For the text-containing cell, return its midpoint in (X, Y) coordinate format. 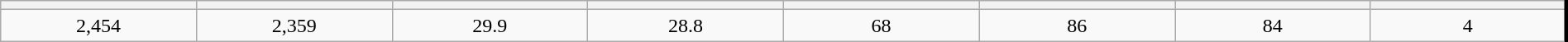
28.8 (686, 26)
2,454 (99, 26)
84 (1272, 26)
86 (1077, 26)
4 (1469, 26)
68 (882, 26)
2,359 (294, 26)
29.9 (490, 26)
